Pinpoint the cell where the given text exists, returning its [x, y] midpoint coordinate. 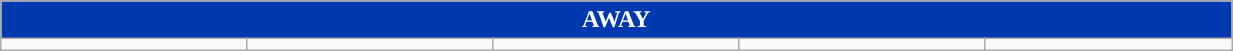
AWAY [616, 20]
